Extract the [x, y] coordinate from the center of the cell holding the provided text.  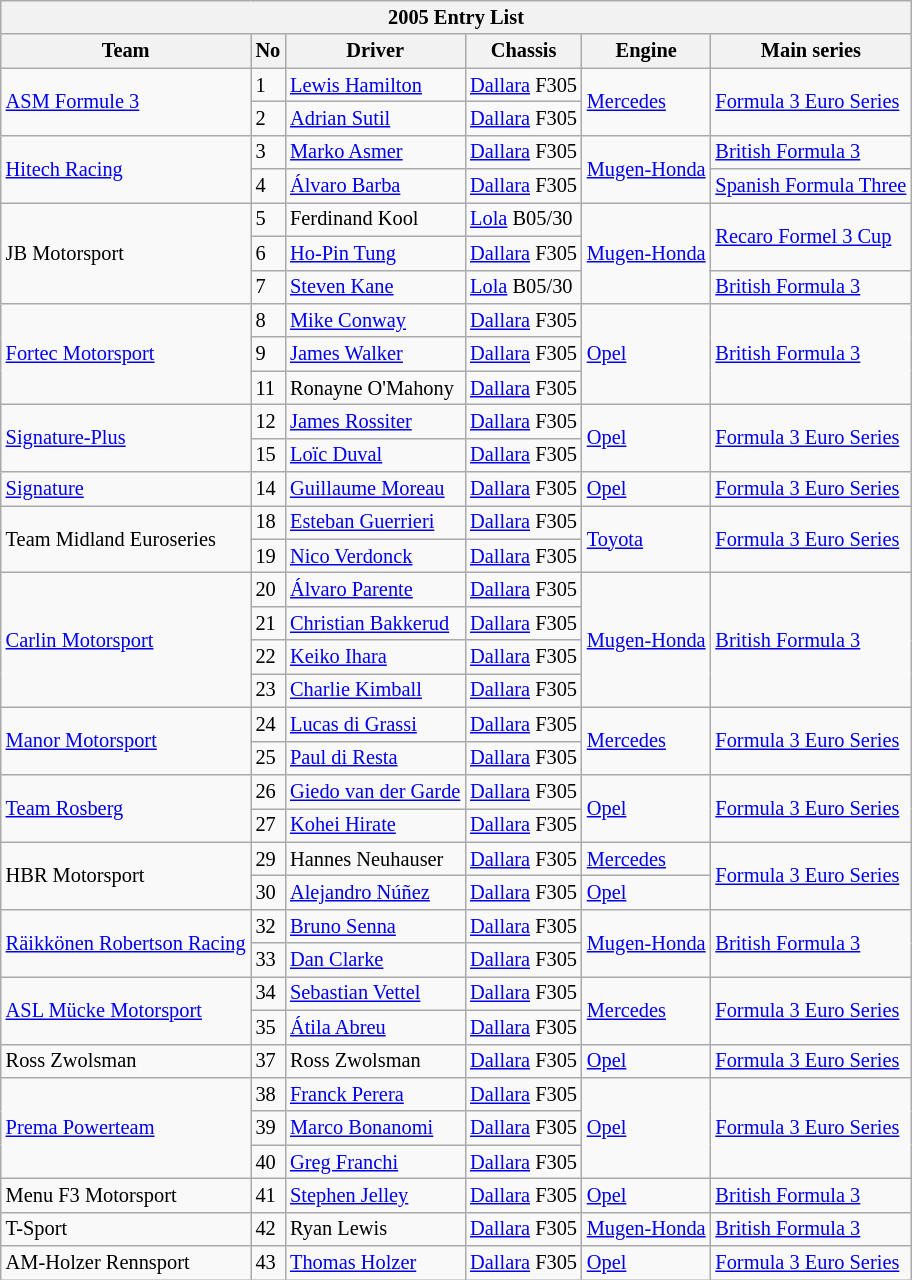
8 [268, 320]
12 [268, 421]
Esteban Guerrieri [375, 522]
24 [268, 724]
Lucas di Grassi [375, 724]
Team Midland Euroseries [126, 538]
40 [268, 1162]
ASL Mücke Motorsport [126, 1010]
Lewis Hamilton [375, 85]
Team [126, 51]
4 [268, 186]
Alejandro Núñez [375, 892]
2 [268, 118]
42 [268, 1229]
Kohei Hirate [375, 825]
Ferdinand Kool [375, 219]
HBR Motorsport [126, 876]
38 [268, 1094]
7 [268, 287]
5 [268, 219]
Steven Kane [375, 287]
Thomas Holzer [375, 1263]
Nico Verdonck [375, 556]
Álvaro Barba [375, 186]
Recaro Formel 3 Cup [810, 236]
Fortec Motorsport [126, 354]
Marko Asmer [375, 152]
AM-Holzer Rennsport [126, 1263]
Team Rosberg [126, 808]
Engine [646, 51]
Giedo van der Garde [375, 791]
Álvaro Parente [375, 589]
19 [268, 556]
22 [268, 657]
27 [268, 825]
Signature-Plus [126, 438]
James Walker [375, 354]
9 [268, 354]
39 [268, 1128]
Christian Bakkerud [375, 623]
Manor Motorsport [126, 740]
Räikkönen Robertson Racing [126, 942]
Franck Perera [375, 1094]
Chassis [524, 51]
18 [268, 522]
Loïc Duval [375, 455]
ASM Formule 3 [126, 102]
Stephen Jelley [375, 1195]
Spanish Formula Three [810, 186]
Átila Abreu [375, 1027]
James Rossiter [375, 421]
Prema Powerteam [126, 1128]
29 [268, 859]
Bruno Senna [375, 926]
14 [268, 489]
Guillaume Moreau [375, 489]
Mike Conway [375, 320]
34 [268, 993]
Paul di Resta [375, 758]
T-Sport [126, 1229]
Hannes Neuhauser [375, 859]
Hitech Racing [126, 168]
Driver [375, 51]
23 [268, 690]
2005 Entry List [456, 17]
Dan Clarke [375, 960]
Keiko Ihara [375, 657]
15 [268, 455]
20 [268, 589]
1 [268, 85]
37 [268, 1061]
Main series [810, 51]
Charlie Kimball [375, 690]
No [268, 51]
32 [268, 926]
6 [268, 253]
41 [268, 1195]
30 [268, 892]
21 [268, 623]
Ronayne O'Mahony [375, 388]
JB Motorsport [126, 252]
3 [268, 152]
Toyota [646, 538]
Menu F3 Motorsport [126, 1195]
11 [268, 388]
25 [268, 758]
Sebastian Vettel [375, 993]
Marco Bonanomi [375, 1128]
Ryan Lewis [375, 1229]
26 [268, 791]
Ho-Pin Tung [375, 253]
Adrian Sutil [375, 118]
Carlin Motorsport [126, 640]
Greg Franchi [375, 1162]
Signature [126, 489]
33 [268, 960]
35 [268, 1027]
43 [268, 1263]
